Pinpoint the cell where the given text exists, returning its (X, Y) midpoint coordinate. 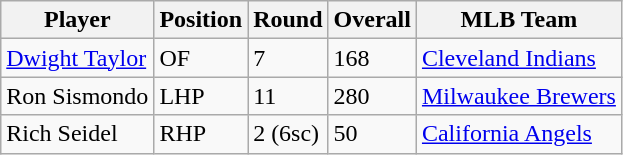
2 (6sc) (288, 134)
Overall (372, 20)
LHP (201, 96)
11 (288, 96)
7 (288, 58)
Dwight Taylor (78, 58)
50 (372, 134)
168 (372, 58)
280 (372, 96)
Position (201, 20)
MLB Team (518, 20)
RHP (201, 134)
Cleveland Indians (518, 58)
Milwaukee Brewers (518, 96)
California Angels (518, 134)
Rich Seidel (78, 134)
OF (201, 58)
Player (78, 20)
Ron Sismondo (78, 96)
Round (288, 20)
